From the cell containing the given text, extract its center point as [X, Y] coordinate. 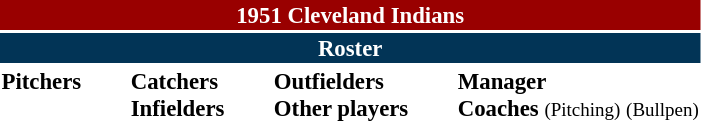
Roster [350, 48]
1951 Cleveland Indians [350, 15]
